Return [x, y] of the center of cell containing provided text 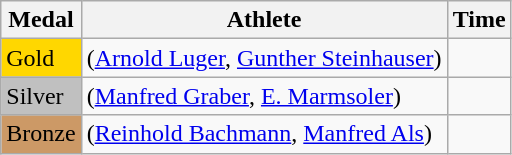
Athlete [264, 20]
(Manfred Graber, E. Marmsoler) [264, 96]
Medal [41, 20]
Gold [41, 58]
Bronze [41, 134]
(Arnold Luger, Gunther Steinhauser) [264, 58]
Time [479, 20]
Silver [41, 96]
(Reinhold Bachmann, Manfred Als) [264, 134]
